Determine the [x, y] coordinate at the center of the cell enclosing the given text.  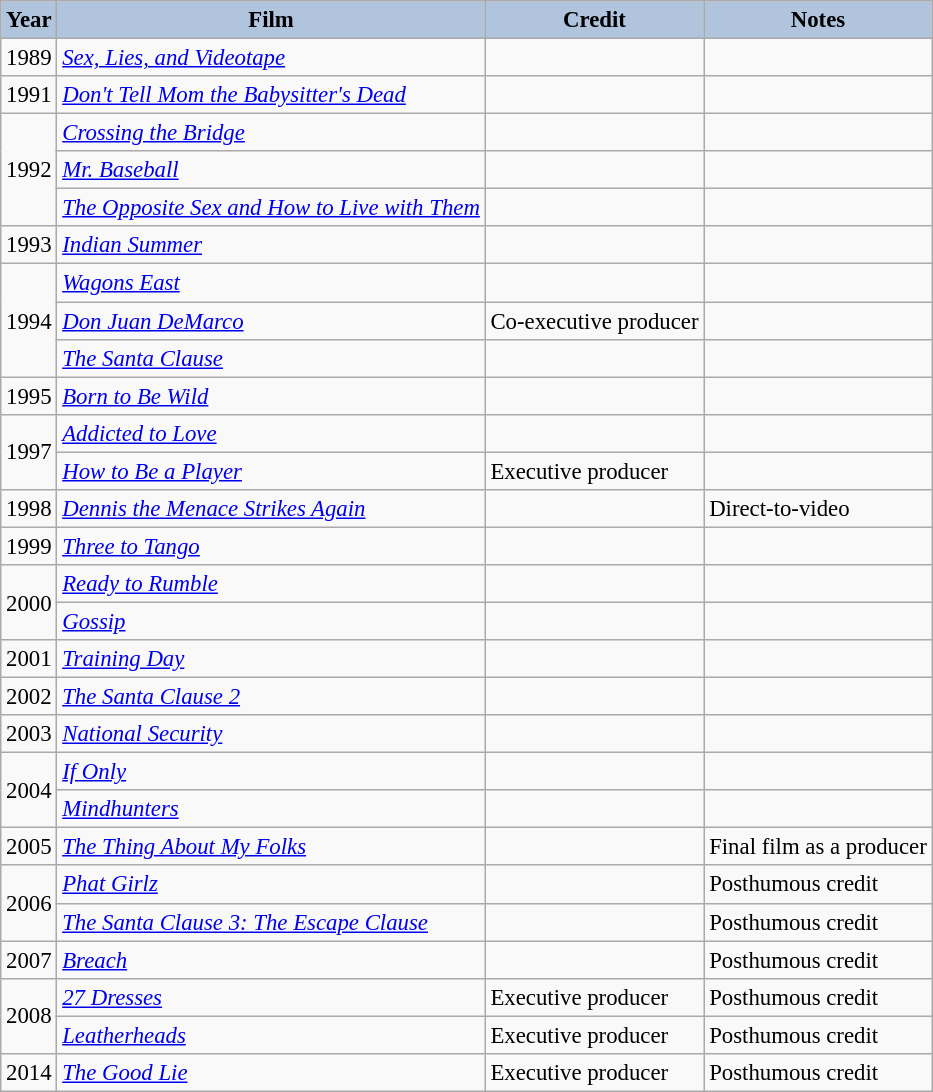
Phat Girlz [271, 885]
Mr. Baseball [271, 170]
2003 [29, 734]
2004 [29, 790]
1998 [29, 509]
National Security [271, 734]
2001 [29, 659]
The Santa Clause 3: The Escape Clause [271, 922]
The Thing About My Folks [271, 847]
Training Day [271, 659]
Born to Be Wild [271, 396]
How to Be a Player [271, 471]
Direct-to-video [818, 509]
Co-executive producer [594, 321]
Notes [818, 20]
The Opposite Sex and How to Live with Them [271, 208]
1991 [29, 95]
1993 [29, 245]
2006 [29, 904]
Credit [594, 20]
2007 [29, 960]
Indian Summer [271, 245]
The Santa Clause [271, 358]
2000 [29, 602]
1989 [29, 58]
Film [271, 20]
Ready to Rumble [271, 584]
The Good Lie [271, 1073]
2002 [29, 697]
Sex, Lies, and Videotape [271, 58]
Wagons East [271, 283]
The Santa Clause 2 [271, 697]
1992 [29, 170]
Gossip [271, 621]
Don Juan DeMarco [271, 321]
2005 [29, 847]
Final film as a producer [818, 847]
1997 [29, 452]
1994 [29, 320]
1995 [29, 396]
2014 [29, 1073]
Don't Tell Mom the Babysitter's Dead [271, 95]
If Only [271, 772]
Mindhunters [271, 809]
1999 [29, 546]
Three to Tango [271, 546]
Crossing the Bridge [271, 133]
2008 [29, 1016]
Addicted to Love [271, 433]
Dennis the Menace Strikes Again [271, 509]
27 Dresses [271, 997]
Breach [271, 960]
Leatherheads [271, 1035]
Year [29, 20]
